From the cell containing the given text, extract its center point as [x, y] coordinate. 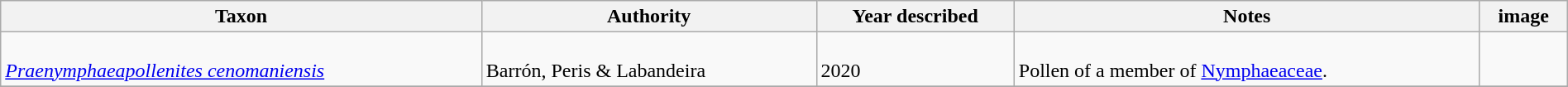
Taxon [241, 17]
Authority [648, 17]
Year described [915, 17]
Notes [1247, 17]
Barrón, Peris & Labandeira [648, 60]
Pollen of a member of Nymphaeaceae. [1247, 60]
image [1523, 17]
2020 [915, 60]
Praenymphaeapollenites cenomaniensis [241, 60]
